Capture the cell that displays the provided text and extract its [x, y] central coordinate. 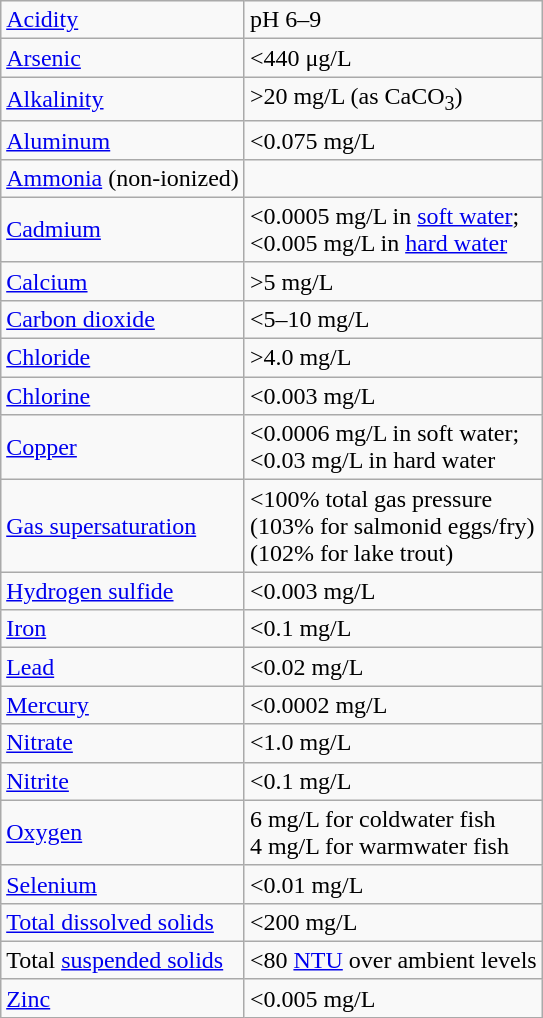
<0.02 mg/L [393, 667]
>5 mg/L [393, 281]
<80 NTU over ambient levels [393, 960]
Copper [123, 448]
Nitrate [123, 743]
Total suspended solids [123, 960]
Alkalinity [123, 99]
Zinc [123, 998]
Arsenic [123, 58]
Ammonia (non-ionized) [123, 178]
Carbon dioxide [123, 319]
Acidity [123, 20]
Iron [123, 629]
pH 6–9 [393, 20]
Lead [123, 667]
Total dissolved solids [123, 922]
<200 mg/L [393, 922]
<5–10 mg/L [393, 319]
Calcium [123, 281]
Aluminum [123, 140]
Chloride [123, 358]
>20 mg/L (as CaCO3) [393, 99]
Oxygen [123, 832]
<440 μg/L [393, 58]
<1.0 mg/L [393, 743]
<0.075 mg/L [393, 140]
Gas supersaturation [123, 526]
<0.0005 mg/L in soft water; <0.005 mg/L in hard water [393, 230]
>4.0 mg/L [393, 358]
6 mg/L for coldwater fish 4 mg/L for warmwater fish [393, 832]
<0.005 mg/L [393, 998]
<100% total gas pressure (103% for salmonid eggs/fry)(102% for lake trout) [393, 526]
Nitrite [123, 781]
<0.0006 mg/L in soft water; <0.03 mg/L in hard water [393, 448]
Chlorine [123, 396]
Hydrogen sulfide [123, 591]
<0.01 mg/L [393, 884]
Selenium [123, 884]
Cadmium [123, 230]
<0.0002 mg/L [393, 705]
Mercury [123, 705]
